Identify which cell holds the provided text, then report its (X, Y) central coordinate. 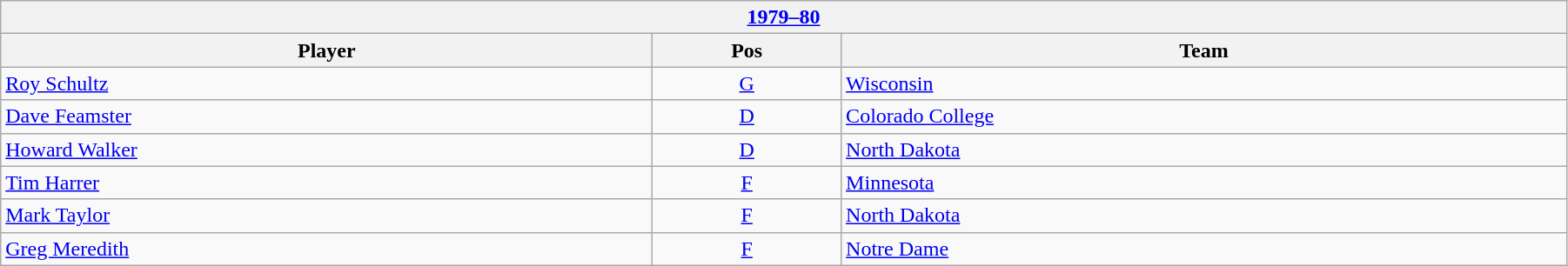
1979–80 (784, 17)
Dave Feamster (327, 116)
Team (1204, 50)
Wisconsin (1204, 83)
Colorado College (1204, 116)
Tim Harrer (327, 183)
Roy Schultz (327, 83)
Notre Dame (1204, 249)
G (747, 83)
Player (327, 50)
Minnesota (1204, 183)
Greg Meredith (327, 249)
Pos (747, 50)
Howard Walker (327, 150)
Mark Taylor (327, 216)
